Detect which cell encompasses the target text, then output its (x, y) center coordinate. 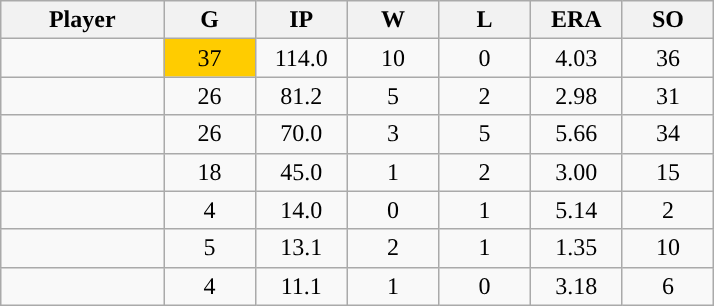
IP (301, 20)
37 (210, 58)
2.98 (576, 96)
81.2 (301, 96)
31 (668, 96)
ERA (576, 20)
3.18 (576, 286)
3.00 (576, 172)
L (485, 20)
W (393, 20)
18 (210, 172)
5.14 (576, 210)
SO (668, 20)
Player (82, 20)
11.1 (301, 286)
114.0 (301, 58)
G (210, 20)
15 (668, 172)
13.1 (301, 248)
5.66 (576, 134)
36 (668, 58)
1.35 (576, 248)
4.03 (576, 58)
70.0 (301, 134)
3 (393, 134)
6 (668, 286)
45.0 (301, 172)
14.0 (301, 210)
34 (668, 134)
